Capture the cell that displays the provided text and extract its [x, y] central coordinate. 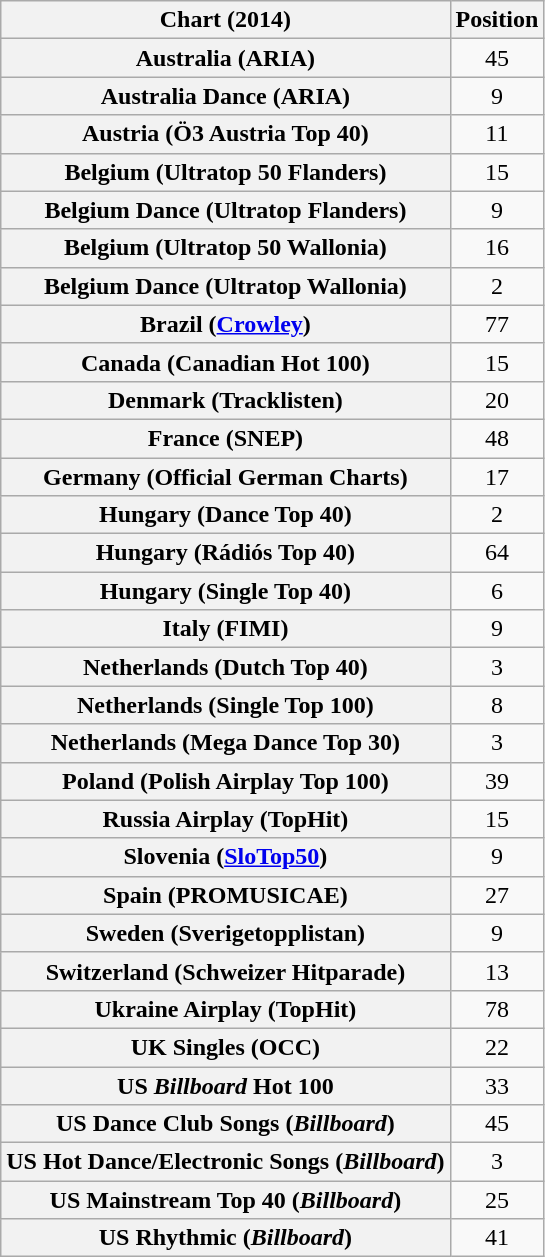
77 [497, 324]
20 [497, 400]
Chart (2014) [226, 20]
Brazil (Crowley) [226, 324]
Austria (Ö3 Austria Top 40) [226, 134]
US Mainstream Top 40 (Billboard) [226, 1200]
78 [497, 1009]
Belgium Dance (Ultratop Flanders) [226, 210]
Spain (PROMUSICAE) [226, 895]
Netherlands (Dutch Top 40) [226, 667]
Hungary (Rádiós Top 40) [226, 553]
Belgium Dance (Ultratop Wallonia) [226, 286]
41 [497, 1238]
8 [497, 705]
France (SNEP) [226, 438]
Hungary (Dance Top 40) [226, 515]
64 [497, 553]
33 [497, 1085]
22 [497, 1047]
Netherlands (Single Top 100) [226, 705]
US Dance Club Songs (Billboard) [226, 1124]
Slovenia (SloTop50) [226, 857]
US Billboard Hot 100 [226, 1085]
Hungary (Single Top 40) [226, 591]
Belgium (Ultratop 50 Wallonia) [226, 248]
US Hot Dance/Electronic Songs (Billboard) [226, 1162]
US Rhythmic (Billboard) [226, 1238]
16 [497, 248]
Russia Airplay (TopHit) [226, 819]
11 [497, 134]
Germany (Official German Charts) [226, 477]
13 [497, 971]
Canada (Canadian Hot 100) [226, 362]
25 [497, 1200]
Belgium (Ultratop 50 Flanders) [226, 172]
6 [497, 591]
48 [497, 438]
17 [497, 477]
39 [497, 781]
Ukraine Airplay (TopHit) [226, 1009]
Australia Dance (ARIA) [226, 96]
Australia (ARIA) [226, 58]
Position [497, 20]
UK Singles (OCC) [226, 1047]
Switzerland (Schweizer Hitparade) [226, 971]
Sweden (Sverigetopplistan) [226, 933]
Denmark (Tracklisten) [226, 400]
Poland (Polish Airplay Top 100) [226, 781]
Italy (FIMI) [226, 629]
Netherlands (Mega Dance Top 30) [226, 743]
27 [497, 895]
